Detect which cell encompasses the target text, then output its [X, Y] center coordinate. 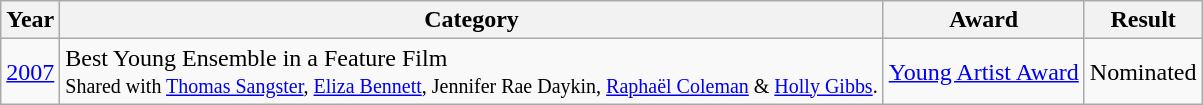
2007 [30, 72]
Result [1143, 20]
Nominated [1143, 72]
Award [984, 20]
Young Artist Award [984, 72]
Category [472, 20]
Year [30, 20]
Best Young Ensemble in a Feature FilmShared with Thomas Sangster, Eliza Bennett, Jennifer Rae Daykin, Raphaël Coleman & Holly Gibbs. [472, 72]
